Output the [X, Y] coordinate of the center of the cell containing the given text.  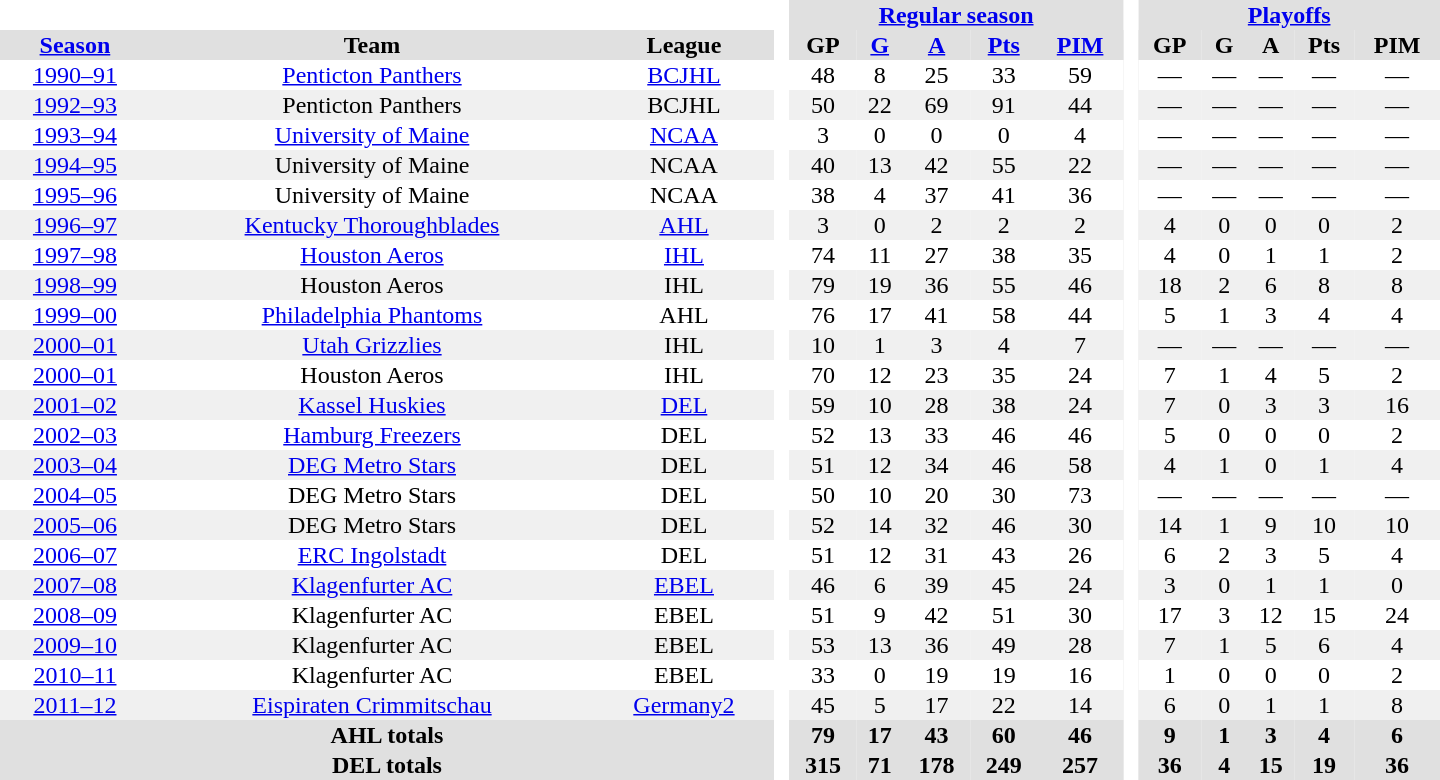
2002–03 [75, 435]
1994–95 [75, 165]
178 [936, 765]
2004–05 [75, 495]
257 [1080, 765]
60 [1004, 735]
37 [936, 195]
2003–04 [75, 465]
Germany2 [684, 705]
2011–12 [75, 705]
249 [1004, 765]
Hamburg Freezers [372, 435]
91 [1004, 105]
Utah Grizzlies [372, 345]
48 [822, 75]
39 [936, 585]
DEL totals [387, 765]
76 [822, 315]
23 [936, 375]
74 [822, 255]
ERC Ingolstadt [372, 555]
Team [372, 45]
Kentucky Thoroughblades [372, 225]
1993–94 [75, 135]
1996–97 [75, 225]
League [684, 45]
40 [822, 165]
69 [936, 105]
Regular season [956, 15]
11 [879, 255]
Philadelphia Phantoms [372, 315]
2010–11 [75, 675]
2006–07 [75, 555]
AHL totals [387, 735]
49 [1004, 645]
1999–00 [75, 315]
2005–06 [75, 525]
2009–10 [75, 645]
73 [1080, 495]
Season [75, 45]
1992–93 [75, 105]
25 [936, 75]
1997–98 [75, 255]
Eispiraten Crimmitschau [372, 705]
315 [822, 765]
31 [936, 555]
2008–09 [75, 615]
32 [936, 525]
18 [1170, 285]
20 [936, 495]
71 [879, 765]
27 [936, 255]
2007–08 [75, 585]
1995–96 [75, 195]
70 [822, 375]
Playoffs [1289, 15]
1990–91 [75, 75]
34 [936, 465]
26 [1080, 555]
2001–02 [75, 405]
Kassel Huskies [372, 405]
53 [822, 645]
1998–99 [75, 285]
